Detect which cell encompasses the target text, then output its (x, y) center coordinate. 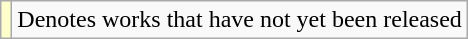
Denotes works that have not yet been released (240, 20)
